Pinpoint the cell where the given text exists, returning its (X, Y) midpoint coordinate. 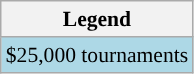
$25,000 tournaments (97, 55)
Legend (97, 19)
